For the text-containing cell, return its midpoint in [x, y] coordinate format. 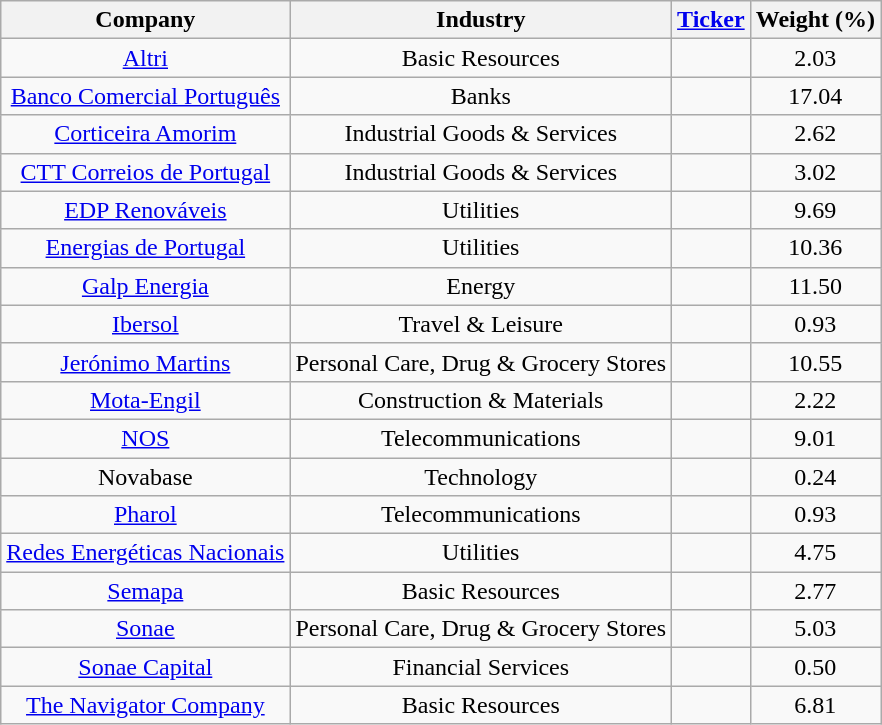
Banco Comercial Português [146, 96]
4.75 [815, 553]
Weight (%) [815, 20]
9.69 [815, 210]
Altri [146, 58]
Travel & Leisure [481, 324]
10.55 [815, 362]
2.62 [815, 134]
2.22 [815, 400]
NOS [146, 438]
0.24 [815, 477]
5.03 [815, 629]
The Navigator Company [146, 705]
Sonae [146, 629]
Redes Energéticas Nacionais [146, 553]
Energy [481, 286]
Mota-Engil [146, 400]
11.50 [815, 286]
3.02 [815, 172]
2.77 [815, 591]
CTT Correios de Portugal [146, 172]
0.50 [815, 667]
Banks [481, 96]
Jerónimo Martins [146, 362]
EDP Renováveis [146, 210]
Technology [481, 477]
17.04 [815, 96]
2.03 [815, 58]
Semapa [146, 591]
Ibersol [146, 324]
6.81 [815, 705]
10.36 [815, 248]
Pharol [146, 515]
Ticker [712, 20]
Construction & Materials [481, 400]
Corticeira Amorim [146, 134]
Industry [481, 20]
Energias de Portugal [146, 248]
Novabase [146, 477]
Sonae Capital [146, 667]
Financial Services [481, 667]
Company [146, 20]
9.01 [815, 438]
Galp Energia [146, 286]
